Search for the cell housing the specified text and yield its (X, Y) center coordinate. 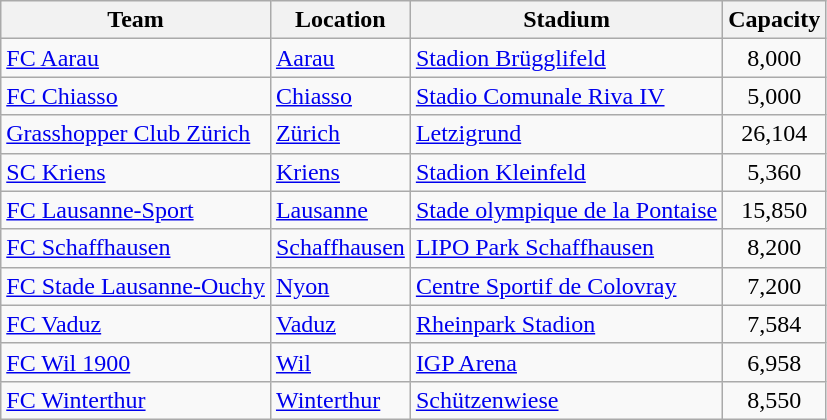
8,200 (774, 248)
5,000 (774, 96)
Aarau (340, 58)
Rheinpark Stadion (566, 324)
Winterthur (340, 400)
FC Winterthur (136, 400)
SC Kriens (136, 172)
Vaduz (340, 324)
Stadio Comunale Riva IV (566, 96)
7,584 (774, 324)
5,360 (774, 172)
FC Schaffhausen (136, 248)
Nyon (340, 286)
8,550 (774, 400)
Stadion Kleinfeld (566, 172)
Stadion Brügglifeld (566, 58)
Capacity (774, 20)
IGP Arena (566, 362)
FC Stade Lausanne-Ouchy (136, 286)
Schützenwiese (566, 400)
Team (136, 20)
Kriens (340, 172)
Centre Sportif de Colovray (566, 286)
Lausanne (340, 210)
FC Chiasso (136, 96)
Schaffhausen (340, 248)
FC Aarau (136, 58)
Stadium (566, 20)
FC Lausanne-Sport (136, 210)
FC Wil 1900 (136, 362)
FC Vaduz (136, 324)
Letzigrund (566, 134)
7,200 (774, 286)
6,958 (774, 362)
15,850 (774, 210)
Chiasso (340, 96)
LIPO Park Schaffhausen (566, 248)
Zürich (340, 134)
Wil (340, 362)
Stade olympique de la Pontaise (566, 210)
26,104 (774, 134)
Location (340, 20)
Grasshopper Club Zürich (136, 134)
8,000 (774, 58)
